Extract the [x, y] coordinate from the center of the cell holding the provided text.  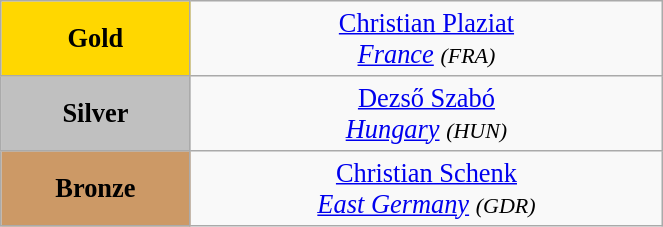
Dezső SzabóHungary (HUN) [426, 112]
Christian SchenkEast Germany (GDR) [426, 188]
Gold [96, 38]
Christian PlaziatFrance (FRA) [426, 38]
Bronze [96, 188]
Silver [96, 112]
